For the text-containing cell, return its midpoint in [x, y] coordinate format. 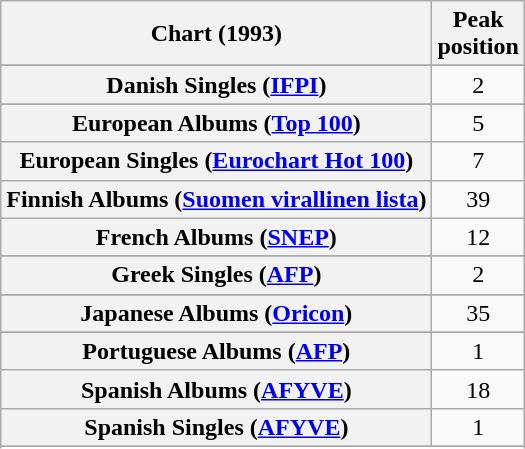
Chart (1993) [216, 34]
Peakposition [478, 34]
18 [478, 389]
Japanese Albums (Oricon) [216, 313]
Spanish Albums (AFYVE) [216, 389]
35 [478, 313]
Danish Singles (IFPI) [216, 85]
12 [478, 237]
Spanish Singles (AFYVE) [216, 427]
Portuguese Albums (AFP) [216, 351]
European Singles (Eurochart Hot 100) [216, 161]
French Albums (SNEP) [216, 237]
7 [478, 161]
European Albums (Top 100) [216, 123]
39 [478, 199]
5 [478, 123]
Finnish Albums (Suomen virallinen lista) [216, 199]
Greek Singles (AFP) [216, 275]
